Scan for the cell matching the given text and deliver its [x, y] coordinate at center. 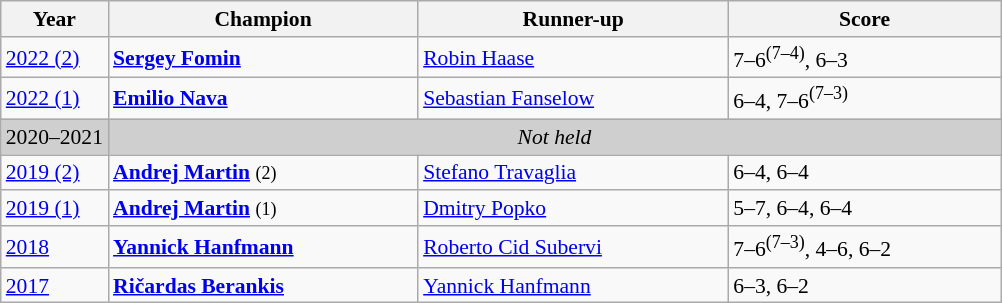
Stefano Travaglia [573, 173]
Robin Haase [573, 58]
2019 (1) [54, 209]
2022 (2) [54, 58]
Score [864, 19]
2019 (2) [54, 173]
Sergey Fomin [263, 58]
Andrej Martin (2) [263, 173]
Not held [554, 137]
Champion [263, 19]
Runner-up [573, 19]
6–4, 6–4 [864, 173]
7–6(7–3), 4–6, 6–2 [864, 246]
7–6(7–4), 6–3 [864, 58]
5–7, 6–4, 6–4 [864, 209]
Sebastian Fanselow [573, 98]
Year [54, 19]
Dmitry Popko [573, 209]
Yannick Hanfmann [263, 246]
Emilio Nava [263, 98]
2018 [54, 246]
Andrej Martin (1) [263, 209]
2022 (1) [54, 98]
2020–2021 [54, 137]
6–4, 7–6(7–3) [864, 98]
Roberto Cid Subervi [573, 246]
